Find where the given text appears and provide that cell's center as [x, y] coordinate. 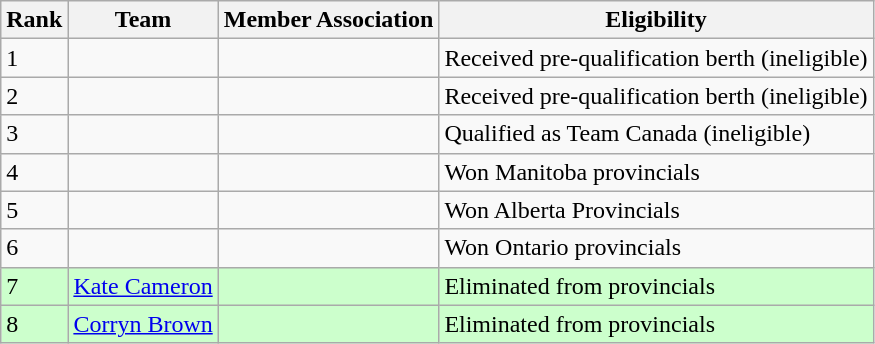
Member Association [328, 20]
7 [34, 286]
Won Manitoba provincials [656, 172]
Won Ontario provincials [656, 248]
6 [34, 248]
Rank [34, 20]
1 [34, 58]
2 [34, 96]
4 [34, 172]
Team [143, 20]
Eligibility [656, 20]
Won Alberta Provincials [656, 210]
Qualified as Team Canada (ineligible) [656, 134]
8 [34, 324]
3 [34, 134]
Corryn Brown [143, 324]
Kate Cameron [143, 286]
5 [34, 210]
